Return (x, y) of the center of cell containing provided text 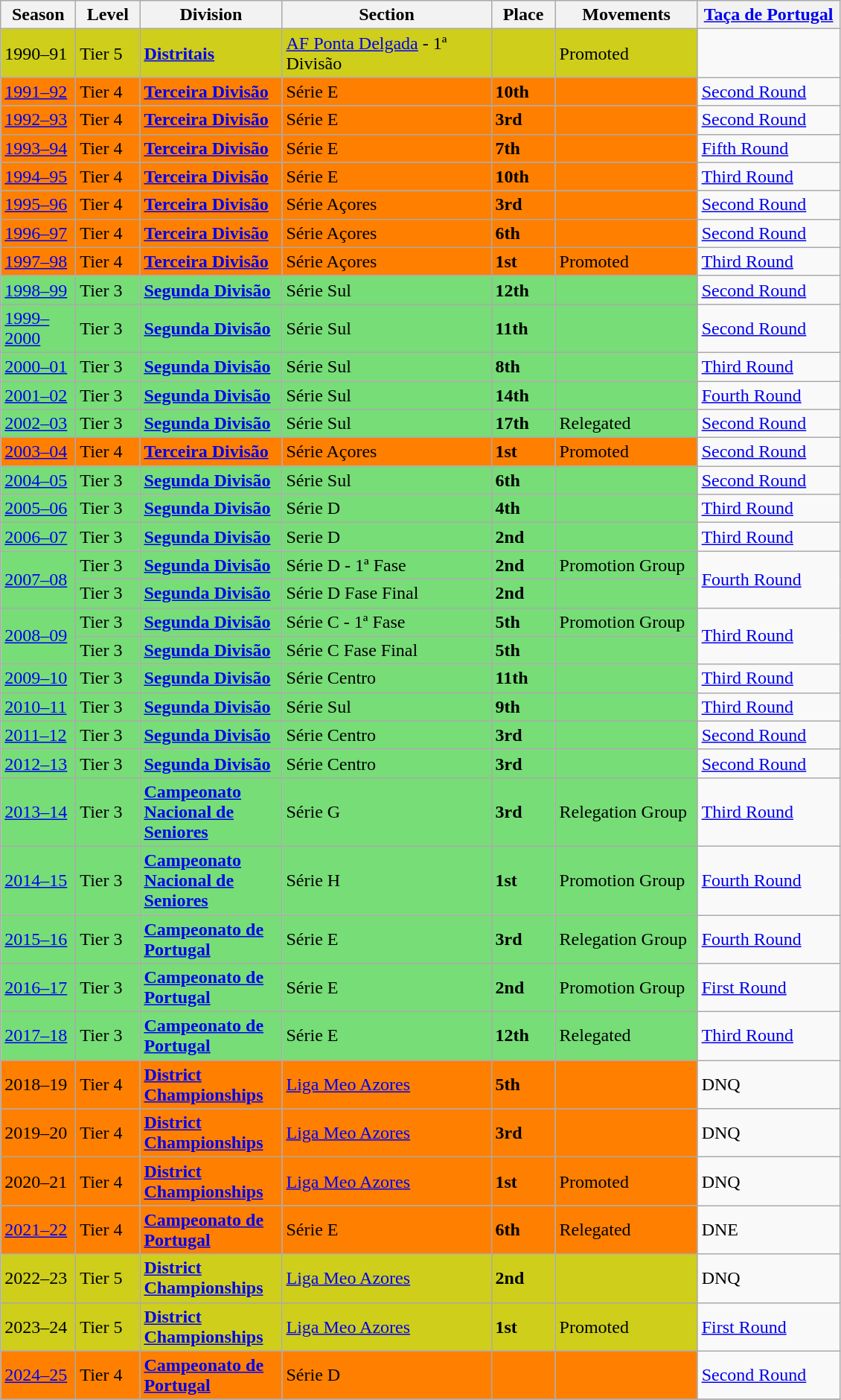
Série G (387, 812)
2021–22 (39, 1230)
Série D Fase Final (387, 594)
Taça de Portugal (768, 15)
1992–93 (39, 120)
2024–25 (39, 1375)
Season (39, 15)
2000–01 (39, 366)
7th (523, 148)
2004–05 (39, 480)
2015–16 (39, 938)
2005–06 (39, 509)
Série C Fase Final (387, 650)
Fifth Round (768, 148)
2003–04 (39, 452)
8th (523, 366)
Place (523, 15)
2007–08 (39, 579)
1990–91 (39, 54)
1991–92 (39, 92)
1997–98 (39, 261)
Serie D (387, 537)
2001–02 (39, 395)
Série C - 1ª Fase (387, 622)
17th (523, 424)
Level (108, 15)
9th (523, 707)
2016–17 (39, 987)
1995–96 (39, 205)
Division (211, 15)
2013–14 (39, 812)
AF Ponta Delgada - 1ª Divisão (387, 54)
2014–15 (39, 880)
2018–19 (39, 1084)
2020–21 (39, 1181)
2009–10 (39, 678)
2011–12 (39, 735)
1999–2000 (39, 328)
2017–18 (39, 1037)
2022–23 (39, 1278)
Section (387, 15)
Série H (387, 880)
Série D - 1ª Fase (387, 565)
2023–24 (39, 1327)
2006–07 (39, 537)
14th (523, 395)
2002–03 (39, 424)
2010–11 (39, 707)
DNE (768, 1230)
Movements (627, 15)
2019–20 (39, 1133)
1994–95 (39, 176)
1998–99 (39, 290)
2008–09 (39, 636)
Distritais (211, 54)
4th (523, 509)
2012–13 (39, 763)
1993–94 (39, 148)
1996–97 (39, 233)
